Return the (x, y) coordinate for the center point of the cell that contains the specified text.  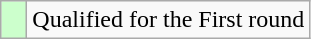
Qualified for the First round (168, 20)
